For the text-containing cell, return its midpoint in (x, y) coordinate format. 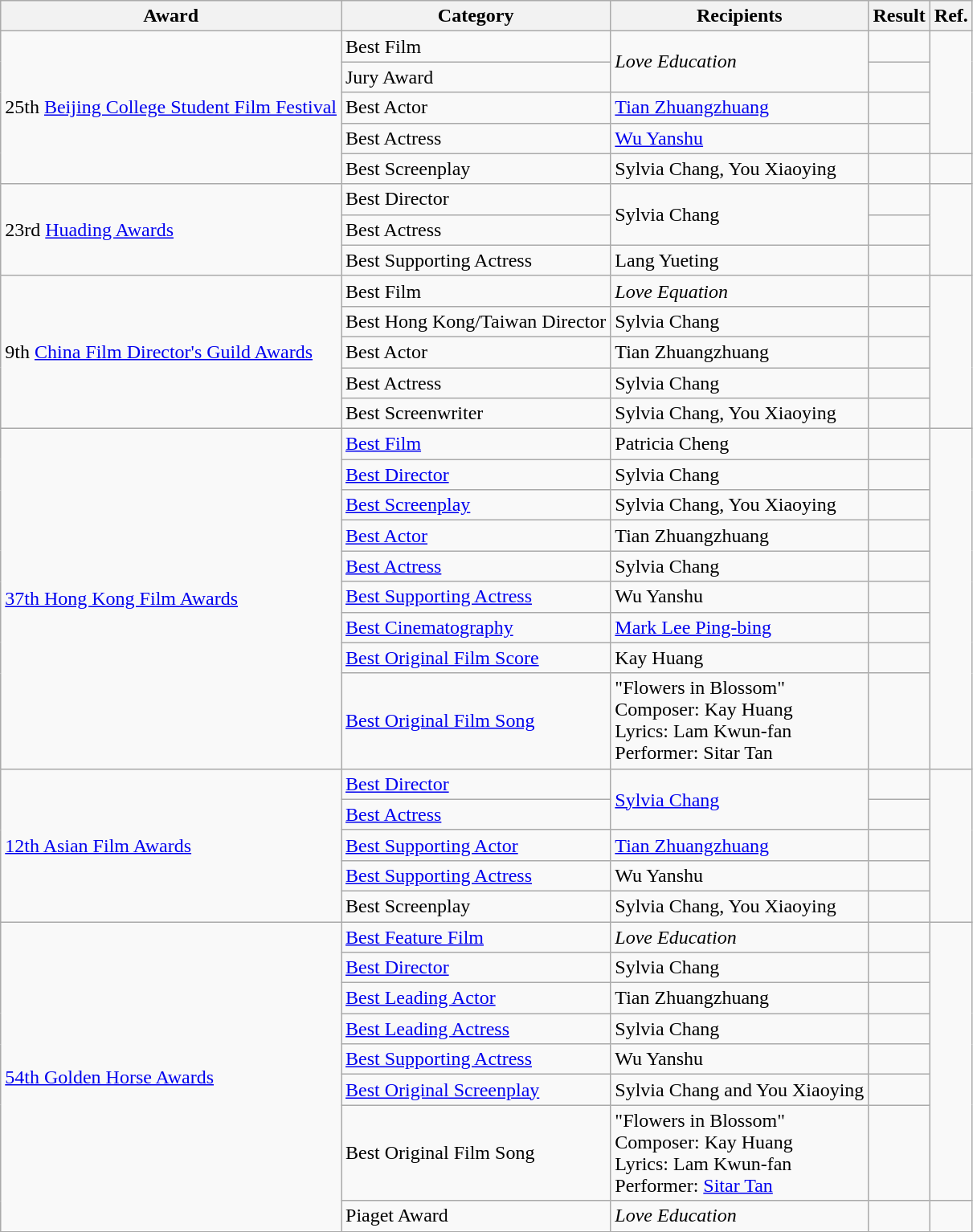
Recipients (739, 16)
Best Screenwriter (476, 414)
Kay Huang (739, 658)
54th Golden Horse Awards (171, 1077)
Best Original Film Score (476, 658)
23rd Huading Awards (171, 230)
Lang Yueting (739, 260)
Ref. (951, 16)
Jury Award (476, 77)
Best Hong Kong/Taiwan Director (476, 321)
25th Beijing College Student Film Festival (171, 108)
Best Leading Actor (476, 998)
Best Supporting Actor (476, 845)
Best Leading Actress (476, 1029)
Patricia Cheng (739, 444)
Award (171, 16)
Piaget Award (476, 1216)
9th China Film Director's Guild Awards (171, 352)
Mark Lee Ping-bing (739, 627)
Best Feature Film (476, 937)
Result (899, 16)
Category (476, 16)
Love Equation (739, 291)
Best Cinematography (476, 627)
Best Original Screenplay (476, 1090)
37th Hong Kong Film Awards (171, 599)
12th Asian Film Awards (171, 845)
Sylvia Chang and You Xiaoying (739, 1090)
